Search for the cell housing the specified text and yield its [x, y] center coordinate. 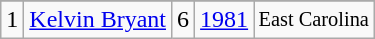
6 [184, 20]
1981 [224, 20]
1 [12, 20]
East Carolina [314, 20]
Kelvin Bryant [98, 20]
